Capture the cell that displays the provided text and extract its (x, y) central coordinate. 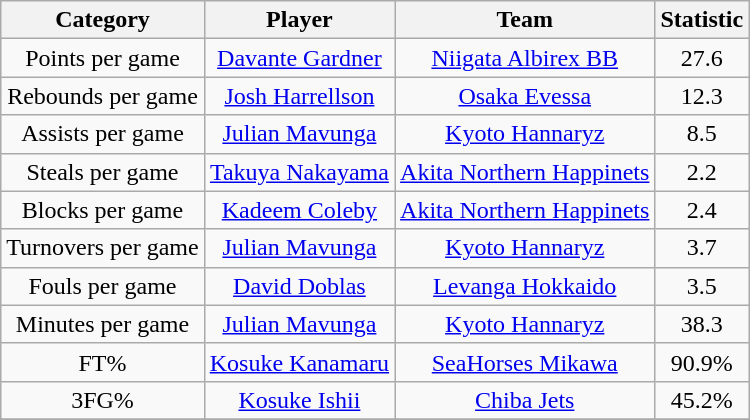
2.4 (702, 210)
Kosuke Ishii (299, 400)
3.7 (702, 248)
3.5 (702, 286)
Category (102, 20)
90.9% (702, 362)
SeaHorses Mikawa (525, 362)
8.5 (702, 134)
Rebounds per game (102, 96)
Davante Gardner (299, 58)
Minutes per game (102, 324)
Levanga Hokkaido (525, 286)
Takuya Nakayama (299, 172)
Chiba Jets (525, 400)
FT% (102, 362)
Niigata Albirex BB (525, 58)
Fouls per game (102, 286)
Kadeem Coleby (299, 210)
Player (299, 20)
45.2% (702, 400)
2.2 (702, 172)
Blocks per game (102, 210)
Josh Harrellson (299, 96)
Turnovers per game (102, 248)
Team (525, 20)
Statistic (702, 20)
Steals per game (102, 172)
David Doblas (299, 286)
Kosuke Kanamaru (299, 362)
12.3 (702, 96)
3FG% (102, 400)
38.3 (702, 324)
Osaka Evessa (525, 96)
Assists per game (102, 134)
Points per game (102, 58)
27.6 (702, 58)
